Extract the [X, Y] coordinate from the center of the cell holding the provided text.  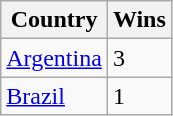
3 [139, 58]
Brazil [54, 96]
Argentina [54, 58]
1 [139, 96]
Wins [139, 20]
Country [54, 20]
